Extract the (X, Y) coordinate from the center of the cell holding the provided text.  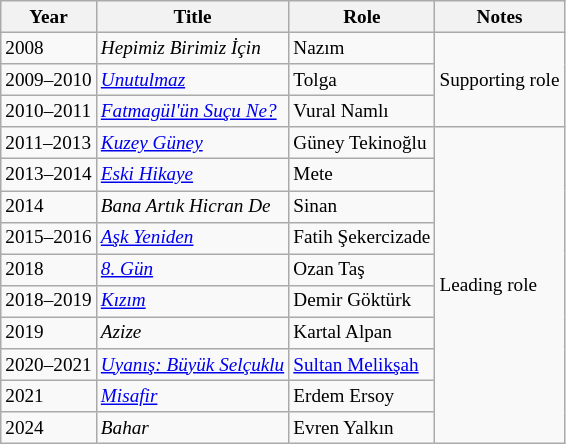
Ozan Taş (362, 270)
8. Gün (192, 270)
Fatih Şekercizade (362, 238)
Misafir (192, 396)
Kuzey Güney (192, 143)
Tolga (362, 80)
Aşk Yeniden (192, 238)
Hepimiz Birimiz İçin (192, 48)
Supporting role (500, 80)
Nazım (362, 48)
Year (49, 17)
Unutulmaz (192, 80)
Notes (500, 17)
2018–2019 (49, 301)
Vural Namlı (362, 111)
Kartal Alpan (362, 333)
2020–2021 (49, 365)
Kızım (192, 301)
Bahar (192, 428)
Sinan (362, 206)
2011–2013 (49, 143)
2019 (49, 333)
Bana Artık Hicran De (192, 206)
Role (362, 17)
2018 (49, 270)
Erdem Ersoy (362, 396)
2015–2016 (49, 238)
Güney Tekinoğlu (362, 143)
Eski Hikaye (192, 175)
2014 (49, 206)
Demir Göktürk (362, 301)
Evren Yalkın (362, 428)
2013–2014 (49, 175)
Leading role (500, 285)
Mete (362, 175)
2009–2010 (49, 80)
Fatmagül'ün Suçu Ne? (192, 111)
2021 (49, 396)
2008 (49, 48)
Sultan Melikşah (362, 365)
Uyanış: Büyük Selçuklu (192, 365)
2024 (49, 428)
2010–2011 (49, 111)
Title (192, 17)
Azize (192, 333)
